Find where the given text appears and provide that cell's center as (X, Y) coordinate. 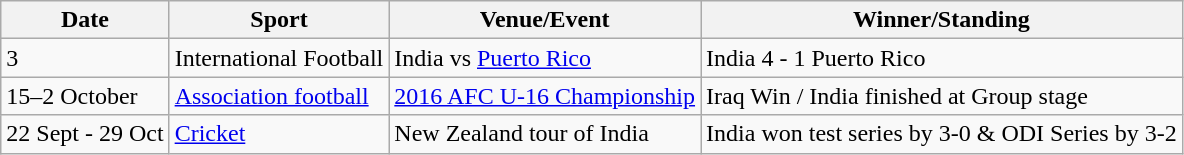
India vs Puerto Rico (545, 58)
15–2 October (85, 96)
Cricket (279, 134)
New Zealand tour of India (545, 134)
Winner/Standing (942, 20)
22 Sept - 29 Oct (85, 134)
Association football (279, 96)
India 4 - 1 Puerto Rico (942, 58)
3 (85, 58)
Date (85, 20)
India won test series by 3-0 & ODI Series by 3-2 (942, 134)
2016 AFC U-16 Championship (545, 96)
Sport (279, 20)
Venue/Event (545, 20)
International Football (279, 58)
Iraq Win / India finished at Group stage (942, 96)
